Capture the cell that displays the provided text and extract its (X, Y) central coordinate. 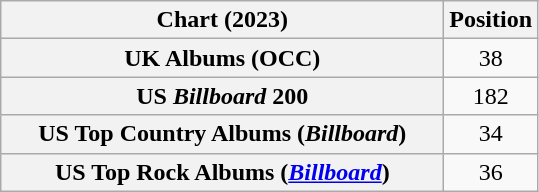
UK Albums (OCC) (222, 58)
38 (491, 58)
36 (491, 172)
182 (491, 96)
34 (491, 134)
Position (491, 20)
US Top Country Albums (Billboard) (222, 134)
US Billboard 200 (222, 96)
Chart (2023) (222, 20)
US Top Rock Albums (Billboard) (222, 172)
